Identify which cell holds the provided text, then report its (x, y) central coordinate. 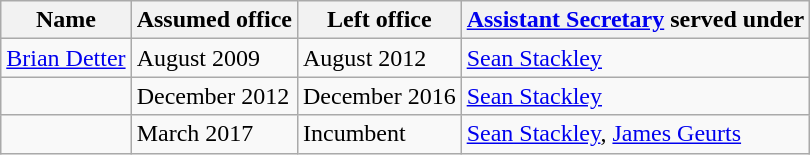
Sean Stackley, James Geurts (636, 134)
Brian Detter (66, 58)
March 2017 (214, 134)
August 2012 (379, 58)
Incumbent (379, 134)
Assumed office (214, 20)
Assistant Secretary served under (636, 20)
August 2009 (214, 58)
December 2012 (214, 96)
Left office (379, 20)
December 2016 (379, 96)
Name (66, 20)
